Detect which cell encompasses the target text, then output its (x, y) center coordinate. 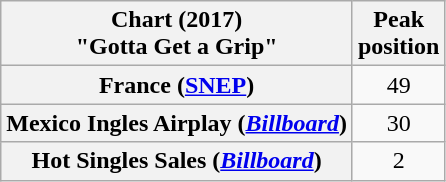
Peak position (398, 34)
Chart (2017)"Gotta Get a Grip" (177, 34)
Hot Singles Sales (Billboard) (177, 161)
30 (398, 123)
2 (398, 161)
France (SNEP) (177, 85)
49 (398, 85)
Mexico Ingles Airplay (Billboard) (177, 123)
